Extract the [x, y] coordinate from the center of the cell holding the provided text.  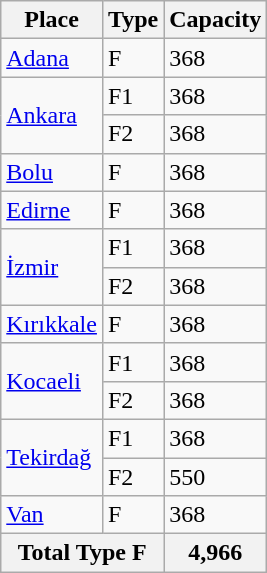
Ankara [52, 115]
Kırıkkale [52, 324]
4,966 [216, 553]
Total Type F [82, 553]
İzmir [52, 267]
Tekirdağ [52, 457]
Adana [52, 58]
Edirne [52, 210]
Van [52, 515]
550 [216, 477]
Capacity [216, 20]
Kocaeli [52, 381]
Bolu [52, 172]
Place [52, 20]
Type [132, 20]
